Find where the given text appears and provide that cell's center as [X, Y] coordinate. 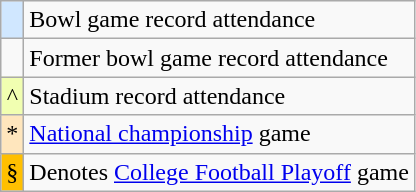
Former bowl game record attendance [220, 58]
Denotes College Football Playoff game [220, 172]
* [12, 134]
Stadium record attendance [220, 96]
National championship game [220, 134]
§ [12, 172]
^ [12, 96]
Bowl game record attendance [220, 20]
